Find where the given text appears and provide that cell's center as (x, y) coordinate. 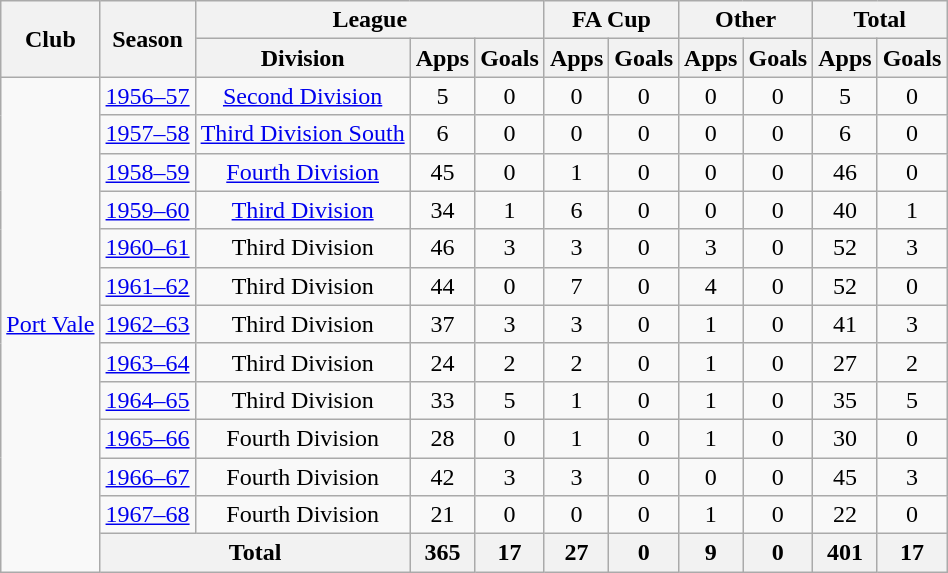
28 (442, 438)
1962–63 (148, 324)
FA Cup (611, 20)
1965–66 (148, 438)
44 (442, 286)
Other (746, 20)
35 (845, 400)
4 (711, 286)
1959–60 (148, 210)
Division (302, 58)
Club (50, 39)
1966–67 (148, 477)
7 (576, 286)
30 (845, 438)
33 (442, 400)
40 (845, 210)
1958–59 (148, 172)
Port Vale (50, 324)
42 (442, 477)
34 (442, 210)
365 (442, 553)
League (370, 20)
1957–58 (148, 134)
1961–62 (148, 286)
9 (711, 553)
1967–68 (148, 515)
Season (148, 39)
24 (442, 362)
1964–65 (148, 400)
21 (442, 515)
1956–57 (148, 96)
37 (442, 324)
401 (845, 553)
Second Division (302, 96)
1960–61 (148, 248)
Third Division South (302, 134)
41 (845, 324)
22 (845, 515)
1963–64 (148, 362)
